Output the (x, y) coordinate of the center of the cell containing the given text.  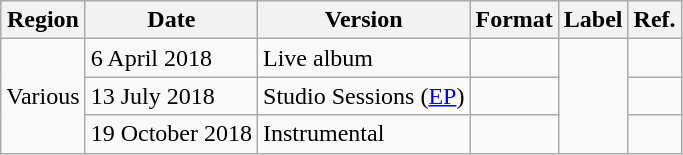
Region (43, 20)
19 October 2018 (171, 134)
Studio Sessions (EP) (364, 96)
Format (514, 20)
6 April 2018 (171, 58)
Live album (364, 58)
Version (364, 20)
13 July 2018 (171, 96)
Label (593, 20)
Ref. (654, 20)
Instrumental (364, 134)
Date (171, 20)
Various (43, 96)
